For the text-containing cell, return its midpoint in (X, Y) coordinate format. 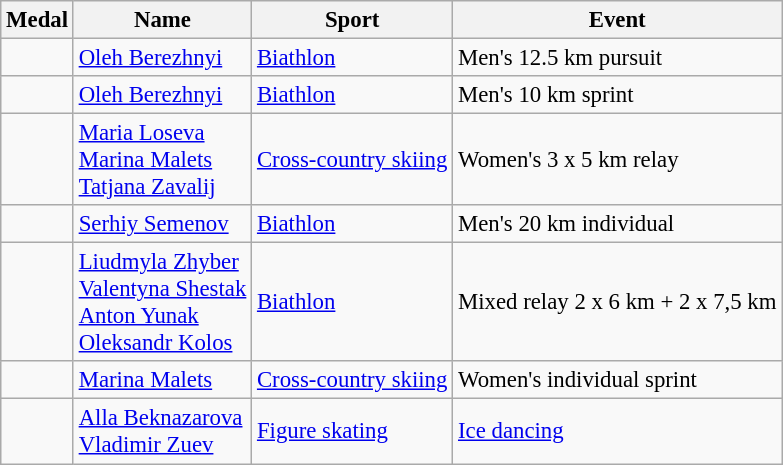
Men's 20 km individual (618, 224)
Medal (38, 20)
Maria LosevaMarina MaletsTatjana Zavalij (162, 160)
Women's 3 x 5 km relay (618, 160)
Marina Malets (162, 381)
Name (162, 20)
Alla BeknazarovaVladimir Zuev (162, 432)
Mixed relay 2 x 6 km + 2 x 7,5 km (618, 302)
Men's 10 km sprint (618, 95)
Serhiy Semenov (162, 224)
Women's individual sprint (618, 381)
Men's 12.5 km pursuit (618, 58)
Ice dancing (618, 432)
Sport (352, 20)
Event (618, 20)
Figure skating (352, 432)
Liudmyla ZhyberValentyna ShestakAnton YunakOleksandr Kolos (162, 302)
